Pinpoint the cell where the given text exists, returning its (x, y) midpoint coordinate. 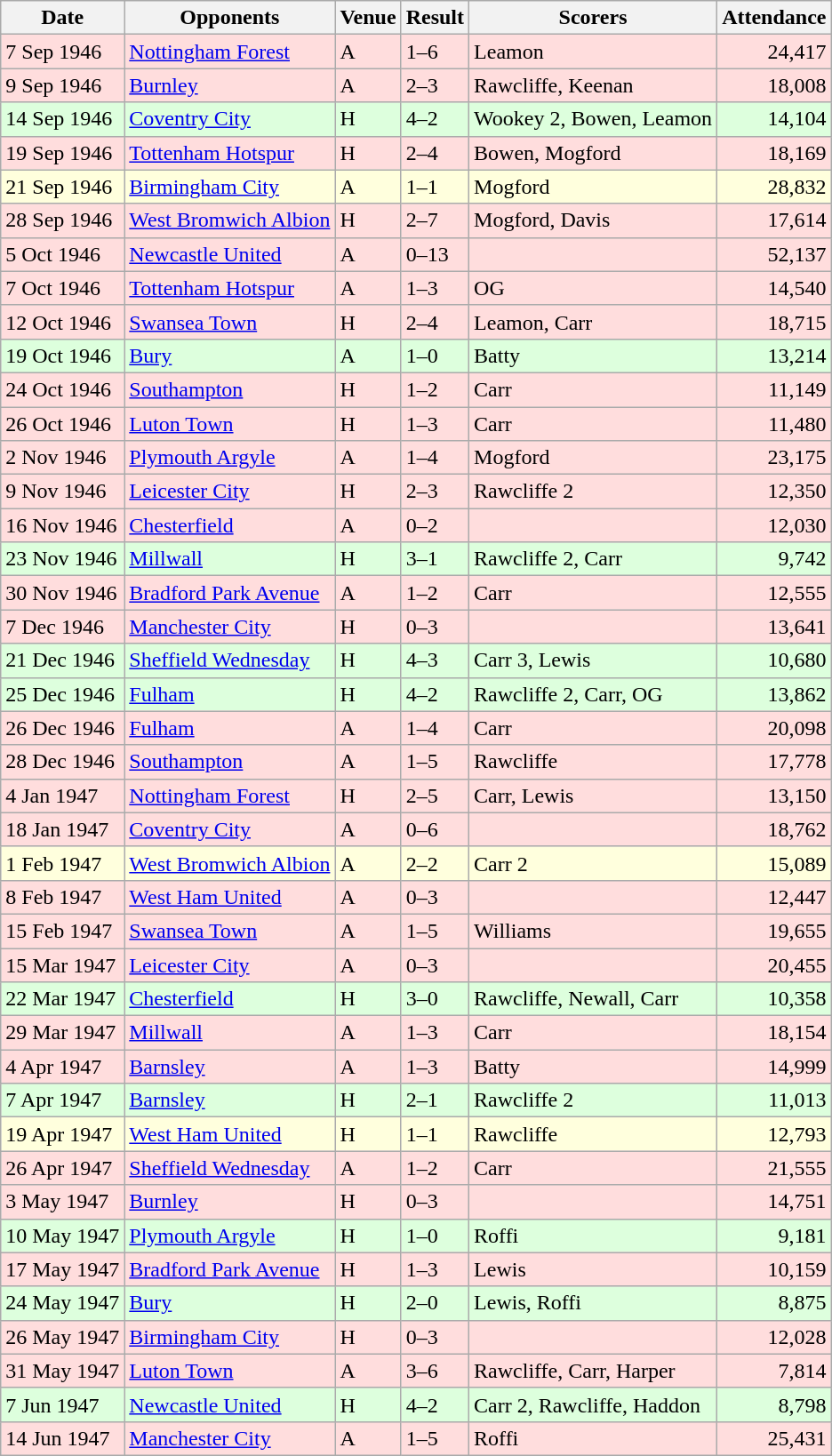
11,480 (774, 424)
14 Sep 1946 (62, 119)
9 Nov 1946 (62, 492)
7 Apr 1947 (62, 1100)
14,751 (774, 1202)
0–6 (435, 829)
18,169 (774, 153)
17 May 1947 (62, 1269)
OG (594, 288)
Rawcliffe 2, Carr, OG (594, 694)
11,149 (774, 389)
7 Dec 1946 (62, 627)
12,350 (774, 492)
Rawcliffe, Carr, Harper (594, 1371)
13,150 (774, 796)
14 Jun 1947 (62, 1438)
14,104 (774, 119)
Rawcliffe, Newall, Carr (594, 999)
12,028 (774, 1337)
0–13 (435, 254)
26 May 1947 (62, 1337)
10,159 (774, 1269)
17,614 (774, 220)
Result (435, 18)
Venue (368, 18)
15 Mar 1947 (62, 964)
2–7 (435, 220)
24 Oct 1946 (62, 389)
4 Jan 1947 (62, 796)
9 Sep 1946 (62, 85)
30 Nov 1946 (62, 593)
16 Nov 1946 (62, 525)
13,862 (774, 694)
Leamon, Carr (594, 322)
22 Mar 1947 (62, 999)
25 Dec 1946 (62, 694)
52,137 (774, 254)
7 Oct 1946 (62, 288)
26 Dec 1946 (62, 728)
18 Jan 1947 (62, 829)
8 Feb 1947 (62, 897)
12,555 (774, 593)
2 Nov 1946 (62, 458)
12,447 (774, 897)
Mogford, Davis (594, 220)
Rawcliffe, Keenan (594, 85)
11,013 (774, 1100)
9,742 (774, 559)
Lewis, Roffi (594, 1303)
10,680 (774, 660)
3–0 (435, 999)
23 Nov 1946 (62, 559)
29 Mar 1947 (62, 1033)
Leamon (594, 52)
0–2 (435, 525)
14,540 (774, 288)
15,089 (774, 863)
Scorers (594, 18)
24,417 (774, 52)
Carr 2 (594, 863)
2–1 (435, 1100)
21,555 (774, 1168)
28 Sep 1946 (62, 220)
Attendance (774, 18)
28,832 (774, 187)
12,793 (774, 1134)
3–6 (435, 1371)
10,358 (774, 999)
13,641 (774, 627)
Carr 2, Rawcliffe, Haddon (594, 1404)
5 Oct 1946 (62, 254)
2–0 (435, 1303)
7 Jun 1947 (62, 1404)
14,999 (774, 1067)
Carr, Lewis (594, 796)
1 Feb 1947 (62, 863)
17,778 (774, 762)
25,431 (774, 1438)
18,008 (774, 85)
26 Oct 1946 (62, 424)
8,875 (774, 1303)
28 Dec 1946 (62, 762)
23,175 (774, 458)
7,814 (774, 1371)
21 Dec 1946 (62, 660)
15 Feb 1947 (62, 931)
Carr 3, Lewis (594, 660)
19 Oct 1946 (62, 356)
1–6 (435, 52)
26 Apr 1947 (62, 1168)
31 May 1947 (62, 1371)
18,154 (774, 1033)
2–5 (435, 796)
18,762 (774, 829)
9,181 (774, 1236)
7 Sep 1946 (62, 52)
19 Apr 1947 (62, 1134)
Rawcliffe 2, Carr (594, 559)
Date (62, 18)
4–3 (435, 660)
10 May 1947 (62, 1236)
19 Sep 1946 (62, 153)
Opponents (229, 18)
21 Sep 1946 (62, 187)
2–2 (435, 863)
12 Oct 1946 (62, 322)
8,798 (774, 1404)
Lewis (594, 1269)
Bowen, Mogford (594, 153)
4 Apr 1947 (62, 1067)
18,715 (774, 322)
20,455 (774, 964)
3 May 1947 (62, 1202)
20,098 (774, 728)
24 May 1947 (62, 1303)
Williams (594, 931)
13,214 (774, 356)
Wookey 2, Bowen, Leamon (594, 119)
12,030 (774, 525)
19,655 (774, 931)
3–1 (435, 559)
